Determine the [x, y] coordinate at the center of the cell enclosing the given text.  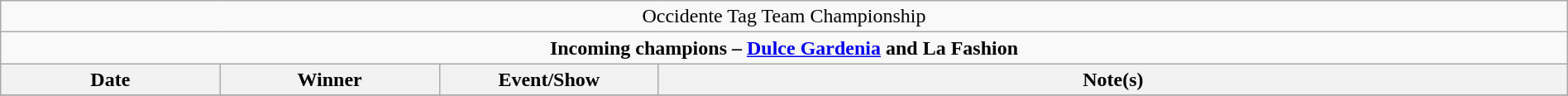
Event/Show [549, 79]
Note(s) [1113, 79]
Winner [329, 79]
Date [111, 79]
Occidente Tag Team Championship [784, 17]
Incoming champions – Dulce Gardenia and La Fashion [784, 48]
